Find where the given text appears and provide that cell's center as [x, y] coordinate. 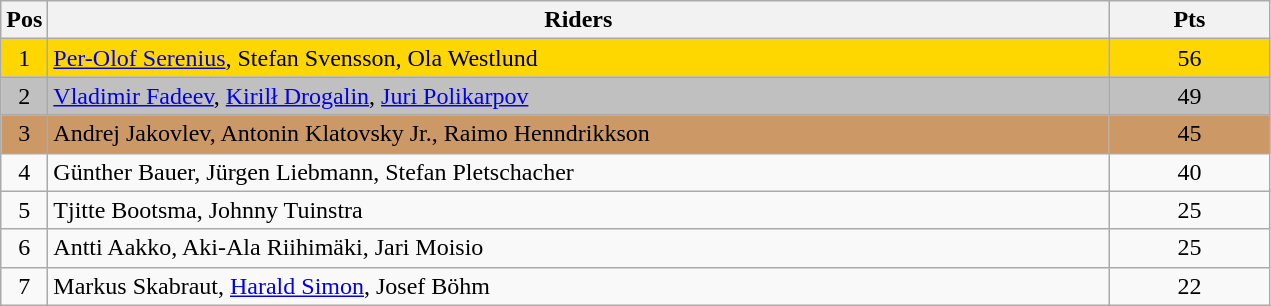
5 [24, 210]
Andrej Jakovlev, Antonin Klatovsky Jr., Raimo Henndrikkson [578, 134]
22 [1190, 286]
2 [24, 96]
49 [1190, 96]
Riders [578, 20]
3 [24, 134]
6 [24, 248]
45 [1190, 134]
56 [1190, 58]
Günther Bauer, Jürgen Liebmann, Stefan Pletschacher [578, 172]
Pts [1190, 20]
Vladimir Fadeev, Kirilł Drogalin, Juri Polikarpov [578, 96]
Tjitte Bootsma, Johnny Tuinstra [578, 210]
Markus Skabraut, Harald Simon, Josef Böhm [578, 286]
Antti Aakko, Aki-Ala Riihimäki, Jari Moisio [578, 248]
4 [24, 172]
Per-Olof Serenius, Stefan Svensson, Ola Westlund [578, 58]
7 [24, 286]
40 [1190, 172]
Pos [24, 20]
1 [24, 58]
